Return [x, y] of the center of cell containing provided text 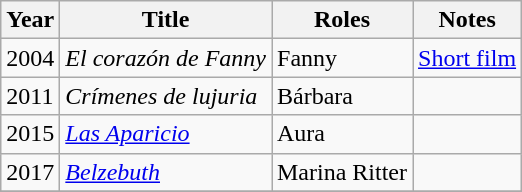
2017 [30, 172]
Crímenes de lujuria [166, 96]
Fanny [342, 58]
Belzebuth [166, 172]
Bárbara [342, 96]
Las Aparicio [166, 134]
Title [166, 20]
Roles [342, 20]
Year [30, 20]
Notes [468, 20]
2004 [30, 58]
2011 [30, 96]
El corazón de Fanny [166, 58]
Short film [468, 58]
Aura [342, 134]
2015 [30, 134]
Marina Ritter [342, 172]
